Capture the cell that displays the provided text and extract its [X, Y] central coordinate. 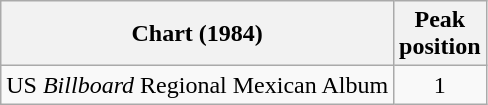
Chart (1984) [198, 34]
US Billboard Regional Mexican Album [198, 85]
1 [440, 85]
Peakposition [440, 34]
